Find where the given text appears and provide that cell's center as [x, y] coordinate. 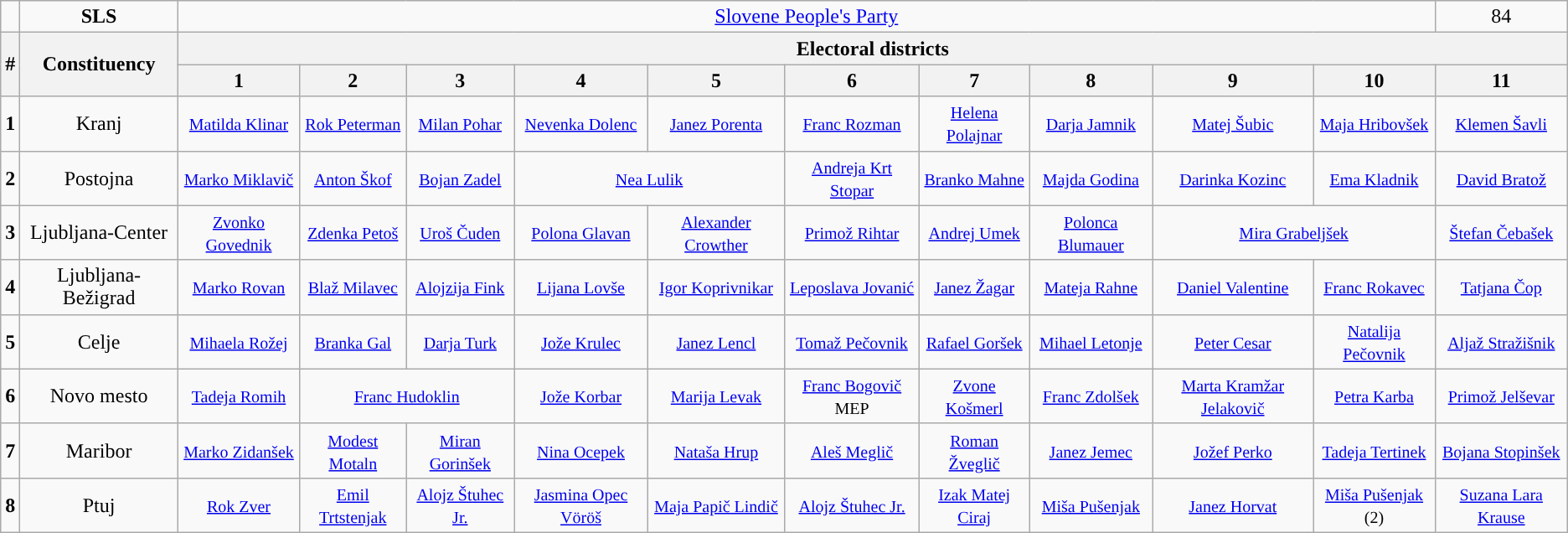
Rok Zver [238, 505]
Lijana Lovše [581, 287]
Constituency [99, 65]
Leposlava Jovanić [853, 287]
Franc Hudoklin [407, 396]
Franc Bogovič MEP [853, 396]
Uroš Čuden [461, 233]
Matej Šubic [1233, 124]
Bojana Stopinšek [1501, 451]
Miša Pušenjak (2) [1375, 505]
Tadeja Tertinek [1375, 451]
Maja Papič Lindič [715, 505]
Jože Krulec [581, 342]
Nea Lulik [650, 178]
Emil Trtstenjak [353, 505]
Slovene People's Party [806, 17]
Celje [99, 342]
Mihael Letonje [1091, 342]
Maribor [99, 451]
Rok Peterman [353, 124]
Suzana Lara Krause [1501, 505]
Anton Škof [353, 178]
Mihaela Rožej [238, 342]
Marko Rovan [238, 287]
Novo mesto [99, 396]
Ema Kladnik [1375, 178]
Kranj [99, 124]
Ljubljana-Bežigrad [99, 287]
Janez Žagar [975, 287]
Bojan Zadel [461, 178]
Janez Lencl [715, 342]
9 [1233, 80]
11 [1501, 80]
Daniel Valentine [1233, 287]
Nataša Hrup [715, 451]
Branko Mahne [975, 178]
Alexander Crowther [715, 233]
Jože Korbar [581, 396]
Natalija Pečovnik [1375, 342]
Majda Godina [1091, 178]
Franc Zdolšek [1091, 396]
Janez Horvat [1233, 505]
Marko Zidanšek [238, 451]
Darja Jamnik [1091, 124]
Andreja Krt Stopar [853, 178]
84 [1501, 17]
Mira Grabeljšek [1293, 233]
Janez Jemec [1091, 451]
Jasmina Opec Vöröš [581, 505]
Postojna [99, 178]
Ptuj [99, 505]
Nevenka Dolenc [581, 124]
Roman Žveglič [975, 451]
Modest Motaln [353, 451]
Rafael Goršek [975, 342]
Izak Matej Ciraj [975, 505]
# [10, 65]
Miša Pušenjak [1091, 505]
Aleš Meglič [853, 451]
Zvonko Govednik [238, 233]
Nina Ocepek [581, 451]
Tatjana Čop [1501, 287]
Darinka Kozinc [1233, 178]
Aljaž Stražišnik [1501, 342]
Polona Glavan [581, 233]
Darja Turk [461, 342]
Primož Jelševar [1501, 396]
Marta Kramžar Jelakovič [1233, 396]
Milan Pohar [461, 124]
Klemen Šavli [1501, 124]
Štefan Čebašek [1501, 233]
Alojzija Fink [461, 287]
Peter Cesar [1233, 342]
Maja Hribovšek [1375, 124]
10 [1375, 80]
Matilda Klinar [238, 124]
Blaž Milavec [353, 287]
Electoral districts [873, 49]
SLS [99, 17]
Petra Karba [1375, 396]
Primož Rihtar [853, 233]
Jožef Perko [1233, 451]
Branka Gal [353, 342]
Janez Porenta [715, 124]
Mateja Rahne [1091, 287]
Franc Rozman [853, 124]
Marko Miklavič [238, 178]
David Bratož [1501, 178]
Polonca Blumauer [1091, 233]
Tadeja Romih [238, 396]
Tomaž Pečovnik [853, 342]
Miran Gorinšek [461, 451]
Franc Rokavec [1375, 287]
Igor Koprivnikar [715, 287]
Andrej Umek [975, 233]
Zdenka Petoš [353, 233]
Zvone Košmerl [975, 396]
Ljubljana-Center [99, 233]
Helena Polajnar [975, 124]
Marija Levak [715, 396]
